Capture the cell that displays the provided text and extract its (x, y) central coordinate. 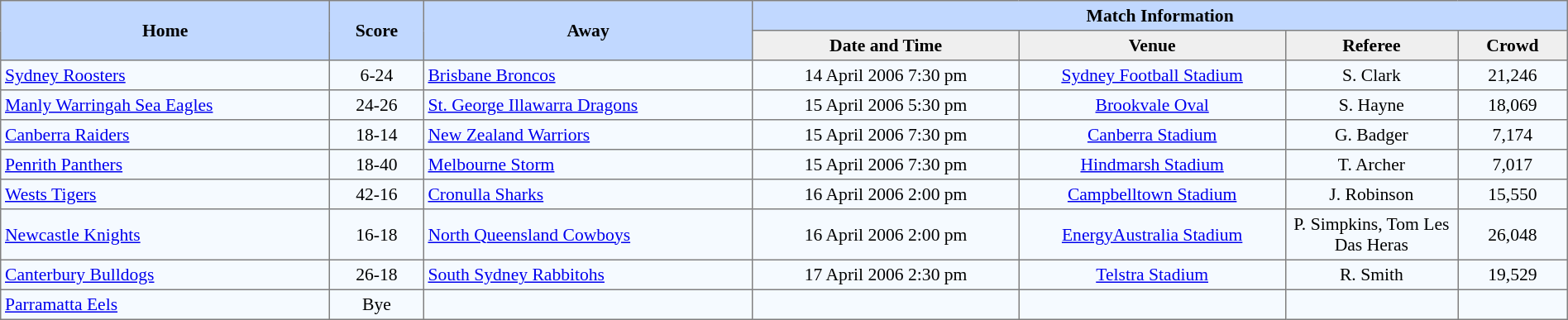
Cronulla Sharks (588, 194)
7,174 (1513, 135)
Date and Time (886, 45)
EnergyAustralia Stadium (1152, 235)
18,069 (1513, 105)
New Zealand Warriors (588, 135)
18-40 (377, 165)
21,246 (1513, 75)
15,550 (1513, 194)
Campbelltown Stadium (1152, 194)
Home (165, 31)
Manly Warringah Sea Eagles (165, 105)
18-14 (377, 135)
Canberra Stadium (1152, 135)
26-18 (377, 275)
15 April 2006 5:30 pm (886, 105)
14 April 2006 7:30 pm (886, 75)
Hindmarsh Stadium (1152, 165)
16-18 (377, 235)
J. Robinson (1371, 194)
17 April 2006 2:30 pm (886, 275)
Telstra Stadium (1152, 275)
Venue (1152, 45)
24-26 (377, 105)
6-24 (377, 75)
Away (588, 31)
Brookvale Oval (1152, 105)
P. Simpkins, Tom Les Das Heras (1371, 235)
Brisbane Broncos (588, 75)
Crowd (1513, 45)
7,017 (1513, 165)
Sydney Roosters (165, 75)
T. Archer (1371, 165)
Melbourne Storm (588, 165)
Parramatta Eels (165, 304)
Match Information (1159, 16)
St. George Illawarra Dragons (588, 105)
South Sydney Rabbitohs (588, 275)
Bye (377, 304)
S. Clark (1371, 75)
Canterbury Bulldogs (165, 275)
26,048 (1513, 235)
R. Smith (1371, 275)
G. Badger (1371, 135)
Newcastle Knights (165, 235)
Canberra Raiders (165, 135)
Sydney Football Stadium (1152, 75)
North Queensland Cowboys (588, 235)
Wests Tigers (165, 194)
42-16 (377, 194)
Referee (1371, 45)
Penrith Panthers (165, 165)
Score (377, 31)
19,529 (1513, 275)
S. Hayne (1371, 105)
